Locate the cell with the specified text and output its [x, y] center coordinate. 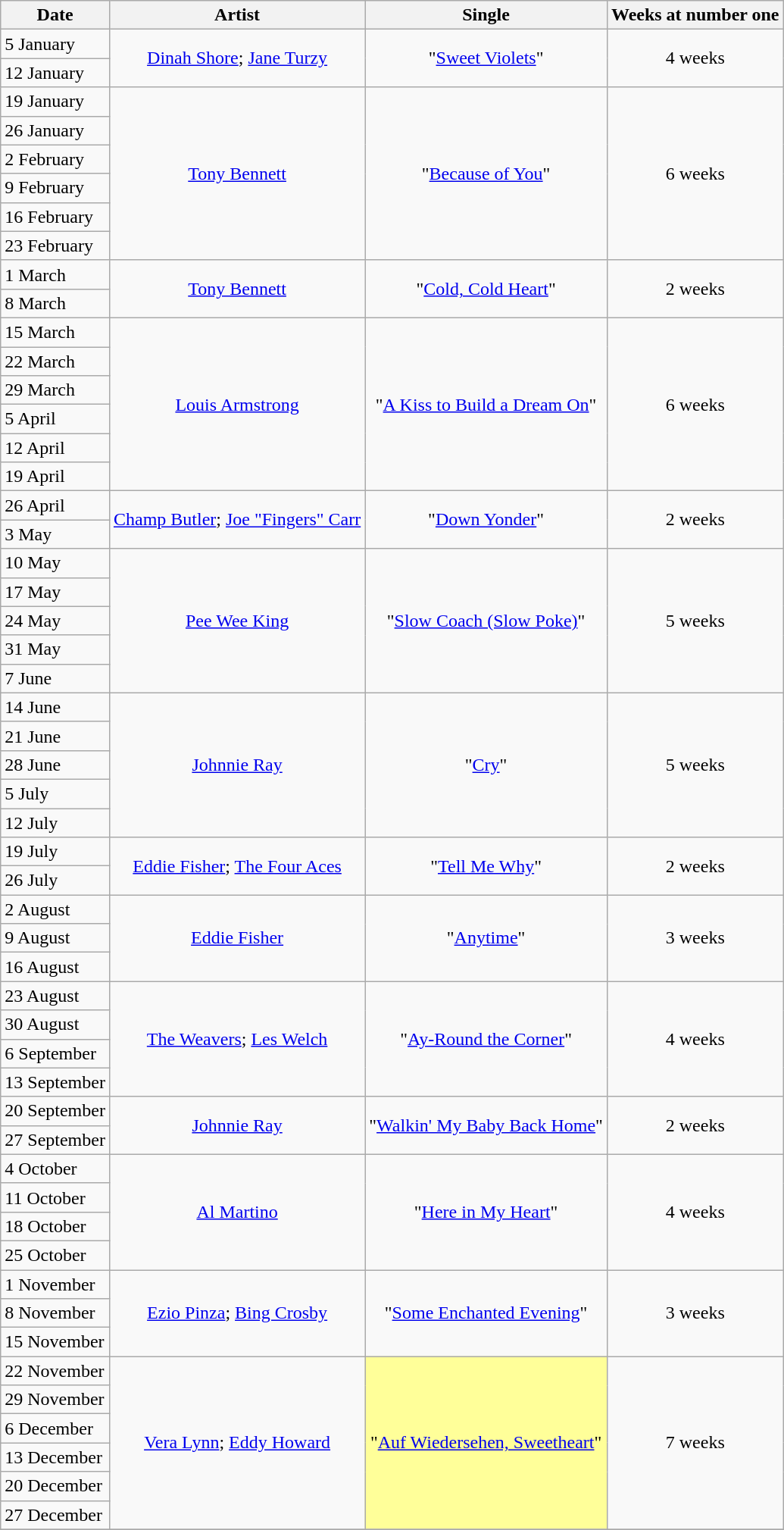
"Ay-Round the Corner" [486, 1039]
"Cold, Cold Heart" [486, 289]
5 July [55, 793]
10 May [55, 563]
28 June [55, 765]
15 March [55, 332]
"Down Yonder" [486, 520]
8 March [55, 303]
27 September [55, 1140]
Single [486, 15]
8 November [55, 1313]
29 March [55, 390]
2 February [55, 159]
Al Martino [236, 1212]
26 April [55, 505]
5 January [55, 44]
5 April [55, 419]
Champ Butler; Joe "Fingers" Carr [236, 520]
12 January [55, 73]
13 September [55, 1082]
"Because of You" [486, 174]
12 April [55, 448]
9 August [55, 938]
Louis Armstrong [236, 404]
16 February [55, 217]
30 August [55, 1025]
Artist [236, 15]
24 May [55, 621]
The Weavers; Les Welch [236, 1039]
"Here in My Heart" [486, 1212]
7 weeks [695, 1443]
11 October [55, 1197]
"Some Enchanted Evening" [486, 1313]
13 December [55, 1457]
14 June [55, 707]
Eddie Fisher; The Four Aces [236, 866]
6 September [55, 1053]
7 June [55, 678]
Date [55, 15]
19 January [55, 102]
Pee Wee King [236, 621]
"Tell Me Why" [486, 866]
Ezio Pinza; Bing Crosby [236, 1313]
22 November [55, 1371]
"A Kiss to Build a Dream On" [486, 404]
20 September [55, 1111]
17 May [55, 592]
26 January [55, 130]
21 June [55, 736]
"Walkin' My Baby Back Home" [486, 1125]
3 May [55, 534]
"Auf Wiedersehen, Sweetheart" [486, 1443]
18 October [55, 1226]
15 November [55, 1342]
9 February [55, 188]
20 December [55, 1486]
"Slow Coach (Slow Poke)" [486, 621]
"Sweet Violets" [486, 58]
"Anytime" [486, 938]
27 December [55, 1515]
29 November [55, 1400]
1 November [55, 1284]
6 December [55, 1428]
31 May [55, 649]
1 March [55, 274]
16 August [55, 967]
4 October [55, 1169]
23 February [55, 246]
26 July [55, 881]
23 August [55, 996]
Eddie Fisher [236, 938]
"Cry" [486, 765]
Vera Lynn; Eddy Howard [236, 1443]
2 August [55, 909]
22 March [55, 361]
19 July [55, 852]
12 July [55, 822]
Weeks at number one [695, 15]
19 April [55, 477]
Dinah Shore; Jane Turzy [236, 58]
25 October [55, 1255]
